Output the (x, y) coordinate of the center of the cell containing the given text.  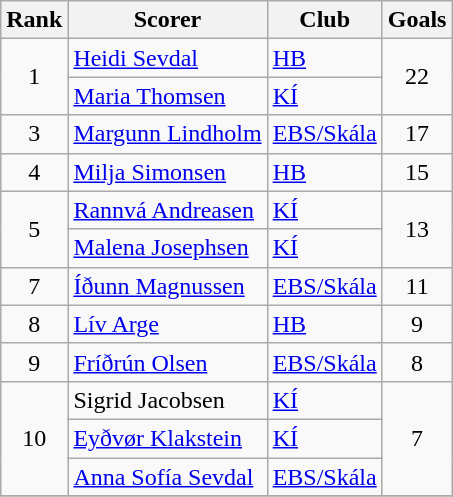
Eyðvør Klakstein (168, 438)
10 (34, 438)
Rank (34, 20)
Fríðrún Olsen (168, 362)
22 (417, 77)
5 (34, 229)
Goals (417, 20)
Milja Simonsen (168, 172)
Sigrid Jacobsen (168, 400)
Scorer (168, 20)
Malena Josephsen (168, 248)
13 (417, 229)
3 (34, 134)
17 (417, 134)
Margunn Lindholm (168, 134)
Heidi Sevdal (168, 58)
15 (417, 172)
Rannvá Andreasen (168, 210)
4 (34, 172)
Maria Thomsen (168, 96)
1 (34, 77)
Club (324, 20)
Anna Sofía Sevdal (168, 477)
11 (417, 286)
Lív Arge (168, 324)
Íðunn Magnussen (168, 286)
